Provide the [X, Y] coordinate of the cell's center where the given text is located.  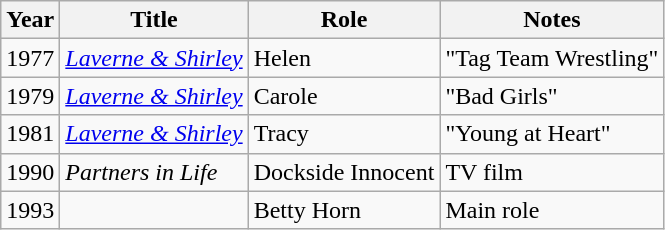
Role [344, 20]
Partners in Life [154, 172]
1977 [30, 58]
Betty Horn [344, 210]
Tracy [344, 134]
TV film [552, 172]
1979 [30, 96]
Title [154, 20]
"Bad Girls" [552, 96]
Carole [344, 96]
Dockside Innocent [344, 172]
Main role [552, 210]
1993 [30, 210]
1990 [30, 172]
Year [30, 20]
1981 [30, 134]
Notes [552, 20]
"Young at Heart" [552, 134]
Helen [344, 58]
"Tag Team Wrestling" [552, 58]
